Capture the cell that displays the provided text and extract its (X, Y) central coordinate. 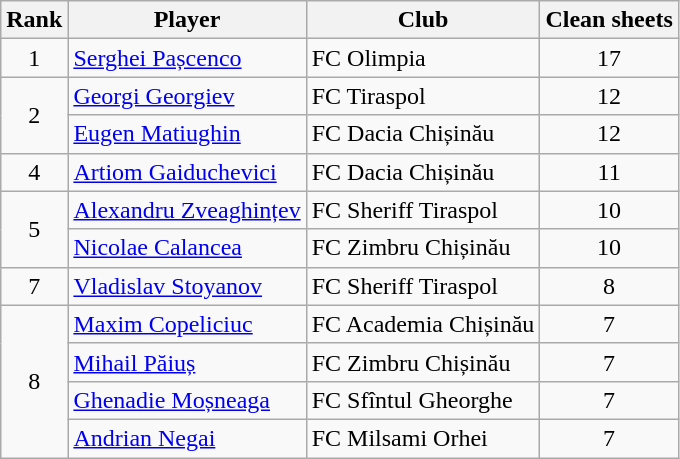
FC Tiraspol (423, 96)
Georgi Georgiev (187, 96)
Nicolae Calancea (187, 248)
1 (34, 58)
Ghenadie Moșneaga (187, 400)
2 (34, 115)
Eugen Matiughin (187, 134)
Vladislav Stoyanov (187, 286)
Andrian Negai (187, 438)
Club (423, 20)
17 (609, 58)
Rank (34, 20)
Player (187, 20)
Mihail Păiuș (187, 362)
Clean sheets (609, 20)
FC Sfîntul Gheorghe (423, 400)
FC Olimpia (423, 58)
4 (34, 172)
Serghei Pașcenco (187, 58)
Artiom Gaiduchevici (187, 172)
11 (609, 172)
FC Academia Chișinău (423, 324)
Alexandru Zveaghințev (187, 210)
Maxim Copeliciuc (187, 324)
5 (34, 229)
FC Milsami Orhei (423, 438)
